Locate the cell with the specified text and output its (x, y) center coordinate. 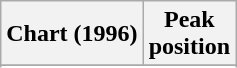
Chart (1996) (72, 34)
Peak position (189, 34)
